From the cell containing the given text, extract its center point as (X, Y) coordinate. 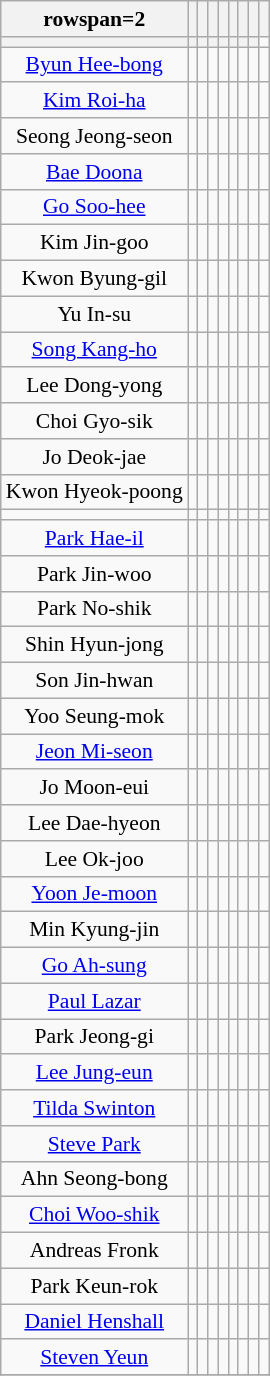
Seong Jeong-seon (94, 136)
Yoon Je-moon (94, 894)
Paul Lazar (94, 1001)
Lee Dong-yong (94, 386)
Lee Jung-eun (94, 1073)
Park No-shik (94, 609)
Bae Doona (94, 172)
Byun Hee-bong (94, 65)
Son Jin-hwan (94, 681)
Min Kyung-jin (94, 930)
Daniel Henshall (94, 1322)
Choi Gyo-sik (94, 421)
Shin Hyun-jong (94, 645)
Kwon Byung-gil (94, 279)
Yu In-su (94, 314)
Jo Moon-eui (94, 788)
Yoo Seung-mok (94, 716)
Ahn Seong-bong (94, 1179)
Park Hae-il (94, 538)
Lee Dae-hyeon (94, 823)
Lee Ok-joo (94, 859)
Park Jin-woo (94, 574)
Jeon Mi-seon (94, 752)
Jo Deok-jae (94, 457)
Park Jeong-gi (94, 1037)
Kwon Hyeok-poong (94, 492)
Andreas Fronk (94, 1251)
Park Keun-rok (94, 1286)
Steven Yeun (94, 1358)
Kim Roi-ha (94, 101)
Choi Woo-shik (94, 1215)
rowspan=2 (94, 19)
Steve Park (94, 1144)
Go Ah-sung (94, 966)
Kim Jin-goo (94, 243)
Song Kang-ho (94, 350)
Go Soo-hee (94, 207)
Tilda Swinton (94, 1108)
